Return [x, y] of the center of cell containing provided text 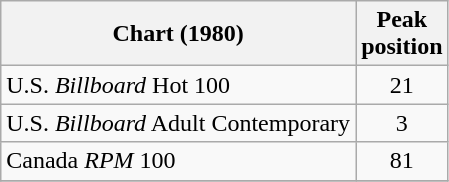
Chart (1980) [178, 34]
U.S. Billboard Adult Contemporary [178, 123]
3 [402, 123]
21 [402, 85]
Peakposition [402, 34]
81 [402, 161]
Canada RPM 100 [178, 161]
U.S. Billboard Hot 100 [178, 85]
